Find where the given text appears and provide that cell's center as [X, Y] coordinate. 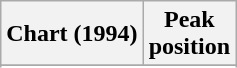
Peakposition [189, 34]
Chart (1994) [72, 34]
